Detect which cell encompasses the target text, then output its (x, y) center coordinate. 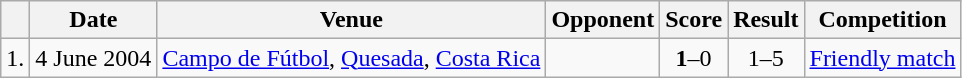
Friendly match (882, 58)
Opponent (603, 20)
1–5 (766, 58)
1. (16, 58)
Score (694, 20)
1–0 (694, 58)
Competition (882, 20)
Venue (352, 20)
4 June 2004 (94, 58)
Result (766, 20)
Campo de Fútbol, Quesada, Costa Rica (352, 58)
Date (94, 20)
